Scan for the cell matching the given text and deliver its (X, Y) coordinate at center. 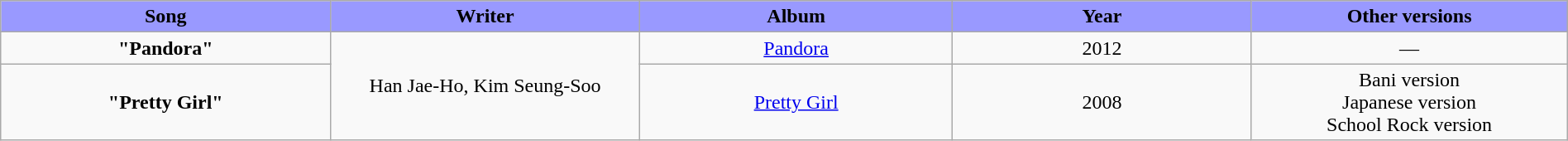
2008 (1102, 102)
"Pretty Girl" (165, 102)
Album (796, 17)
Bani versionJapanese versionSchool Rock version (1409, 102)
Pretty Girl (796, 102)
Other versions (1409, 17)
Year (1102, 17)
Writer (485, 17)
2012 (1102, 48)
— (1409, 48)
Han Jae-Ho, Kim Seung-Soo (485, 86)
"Pandora" (165, 48)
Song (165, 17)
Pandora (796, 48)
